Capture the cell that displays the provided text and extract its [x, y] central coordinate. 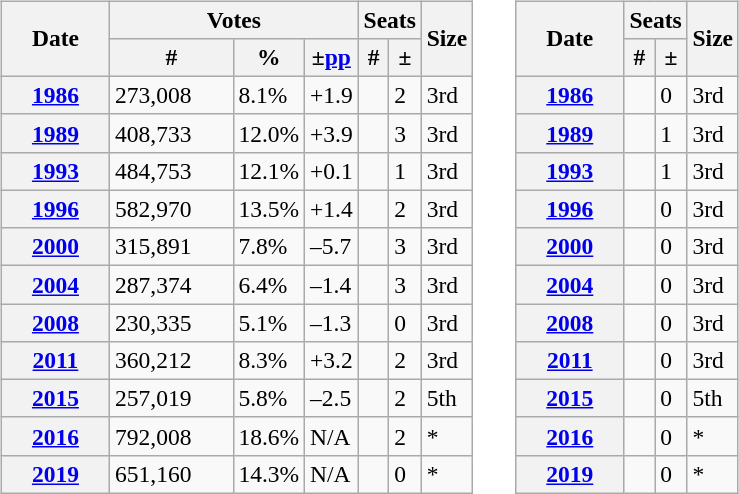
12.1% [269, 171]
273,008 [172, 96]
582,970 [172, 209]
+3.2 [332, 361]
Votes [234, 20]
–2.5 [332, 399]
18.6% [269, 436]
+1.9 [332, 96]
651,160 [172, 474]
+3.9 [332, 133]
408,733 [172, 133]
±pp [332, 58]
–5.7 [332, 247]
287,374 [172, 285]
–1.3 [332, 323]
–1.4 [332, 285]
315,891 [172, 247]
7.8% [269, 247]
14.3% [269, 474]
484,753 [172, 171]
12.0% [269, 133]
+0.1 [332, 171]
8.1% [269, 96]
792,008 [172, 436]
5.8% [269, 399]
+1.4 [332, 209]
13.5% [269, 209]
257,019 [172, 399]
8.3% [269, 361]
6.4% [269, 285]
5.1% [269, 323]
230,335 [172, 323]
% [269, 58]
360,212 [172, 361]
